Output the (x, y) coordinate of the center of the cell containing the given text.  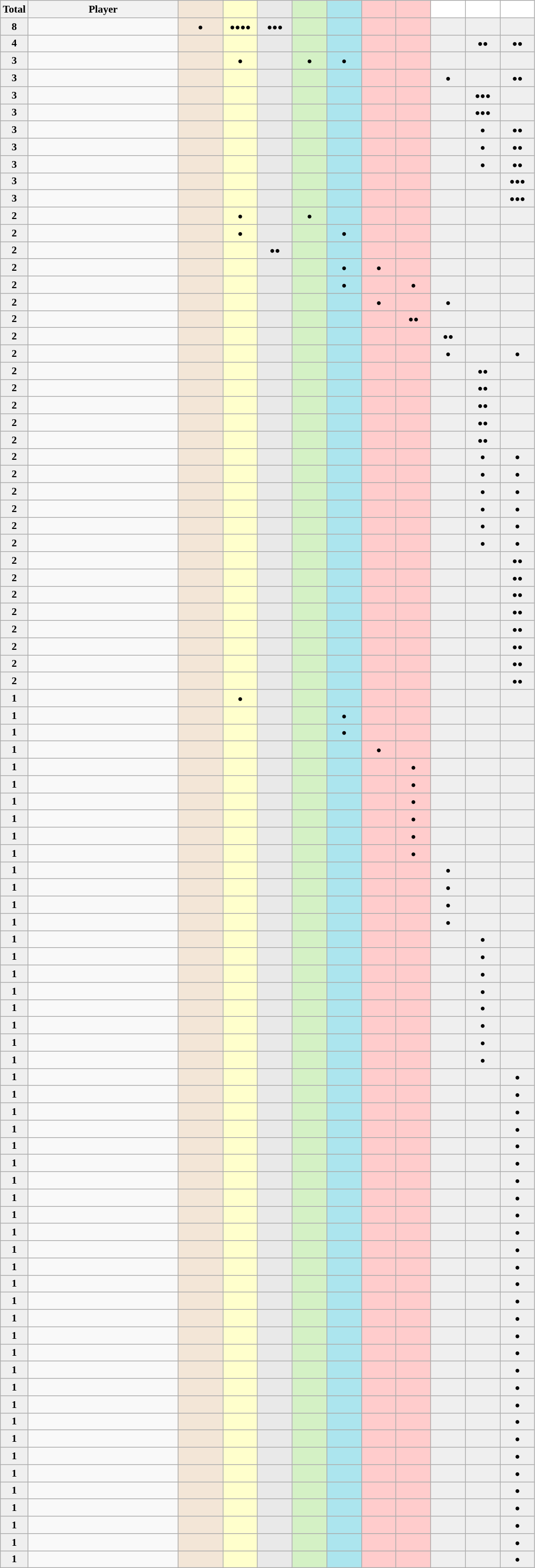
8 (15, 27)
Player (103, 9)
Total (15, 9)
4 (15, 44)
●●●● (240, 27)
